Pinpoint the cell where the given text exists, returning its [x, y] midpoint coordinate. 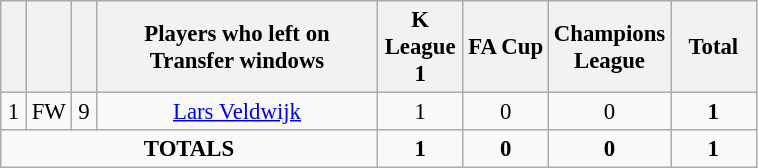
TOTALS [190, 149]
Players who left on Transfer windows [238, 47]
Champions League [609, 47]
Total [713, 47]
FA Cup [506, 47]
K League 1 [420, 47]
9 [84, 112]
FW [48, 112]
Lars Veldwijk [238, 112]
